Find where the given text appears and provide that cell's center as (X, Y) coordinate. 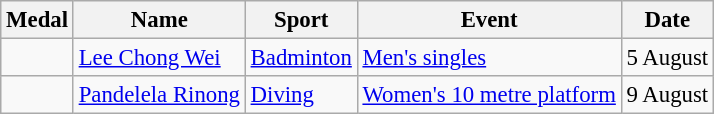
Name (159, 20)
Event (489, 20)
Diving (301, 95)
Lee Chong Wei (159, 58)
Men's singles (489, 58)
9 August (667, 95)
Sport (301, 20)
Badminton (301, 58)
Pandelela Rinong (159, 95)
Date (667, 20)
Women's 10 metre platform (489, 95)
Medal (38, 20)
5 August (667, 58)
